Return [X, Y] of the center of cell containing provided text 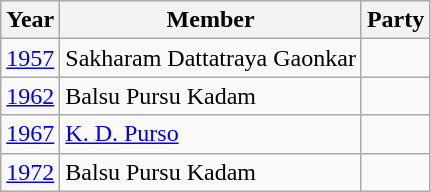
Member [211, 20]
Year [30, 20]
1957 [30, 58]
K. D. Purso [211, 134]
1967 [30, 134]
Sakharam Dattatraya Gaonkar [211, 58]
Party [395, 20]
1962 [30, 96]
1972 [30, 172]
